Extract the (x, y) coordinate from the center of the cell holding the provided text.  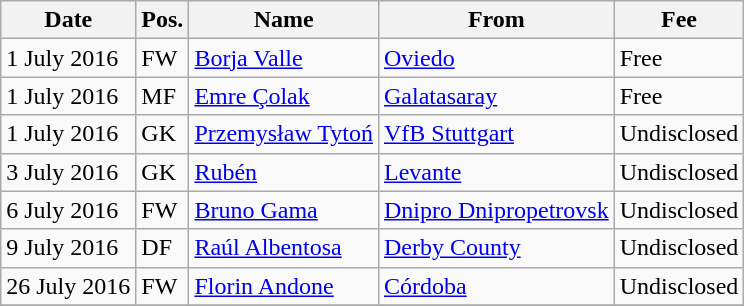
Rubén (284, 172)
Raúl Albentosa (284, 248)
6 July 2016 (68, 210)
Name (284, 20)
Borja Valle (284, 58)
DF (162, 248)
Pos. (162, 20)
Galatasaray (496, 96)
3 July 2016 (68, 172)
9 July 2016 (68, 248)
From (496, 20)
Dnipro Dnipropetrovsk (496, 210)
Levante (496, 172)
Derby County (496, 248)
MF (162, 96)
Przemysław Tytoń (284, 134)
Fee (679, 20)
Oviedo (496, 58)
VfB Stuttgart (496, 134)
Córdoba (496, 286)
26 July 2016 (68, 286)
Date (68, 20)
Bruno Gama (284, 210)
Emre Çolak (284, 96)
Florin Andone (284, 286)
